For the text-containing cell, return its midpoint in (X, Y) coordinate format. 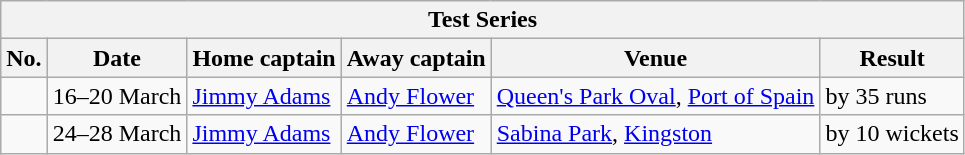
Home captain (264, 58)
Result (892, 58)
by 10 wickets (892, 134)
Test Series (483, 20)
Queen's Park Oval, Port of Spain (656, 96)
16–20 March (117, 96)
by 35 runs (892, 96)
No. (24, 58)
Date (117, 58)
Venue (656, 58)
24–28 March (117, 134)
Sabina Park, Kingston (656, 134)
Away captain (416, 58)
